Return the [x, y] coordinate for the center point of the cell that contains the specified text.  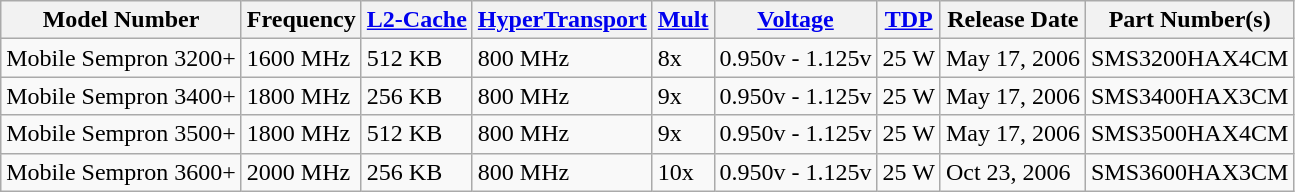
1600 MHz [301, 58]
Voltage [796, 20]
Mobile Sempron 3500+ [122, 134]
L2-Cache [416, 20]
Oct 23, 2006 [1012, 172]
8x [683, 58]
SMS3200HAX4CM [1189, 58]
Mobile Sempron 3200+ [122, 58]
TDP [908, 20]
Model Number [122, 20]
Mobile Sempron 3400+ [122, 96]
Release Date [1012, 20]
Mobile Sempron 3600+ [122, 172]
SMS3600HAX3CM [1189, 172]
2000 MHz [301, 172]
Part Number(s) [1189, 20]
Mult [683, 20]
10x [683, 172]
SMS3500HAX4CM [1189, 134]
SMS3400HAX3CM [1189, 96]
Frequency [301, 20]
HyperTransport [562, 20]
